Output the [x, y] coordinate of the center of the cell containing the given text.  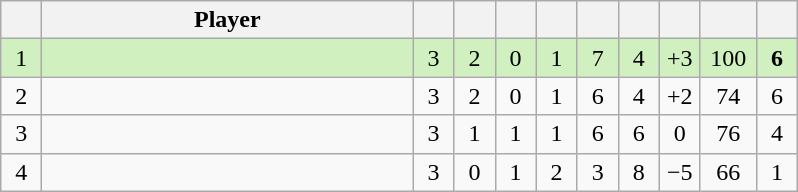
+2 [680, 96]
8 [638, 172]
Player [228, 20]
7 [598, 58]
−5 [680, 172]
+3 [680, 58]
66 [728, 172]
76 [728, 134]
74 [728, 96]
100 [728, 58]
